Output the [X, Y] coordinate of the center of the cell containing the given text.  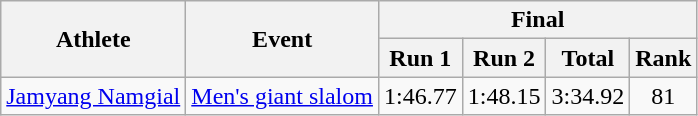
1:46.77 [420, 96]
Run 1 [420, 58]
3:34.92 [588, 96]
Run 2 [504, 58]
1:48.15 [504, 96]
Rank [664, 58]
81 [664, 96]
Total [588, 58]
Jamyang Namgial [94, 96]
Men's giant slalom [282, 96]
Final [537, 20]
Event [282, 39]
Athlete [94, 39]
